Capture the cell that displays the provided text and extract its [X, Y] central coordinate. 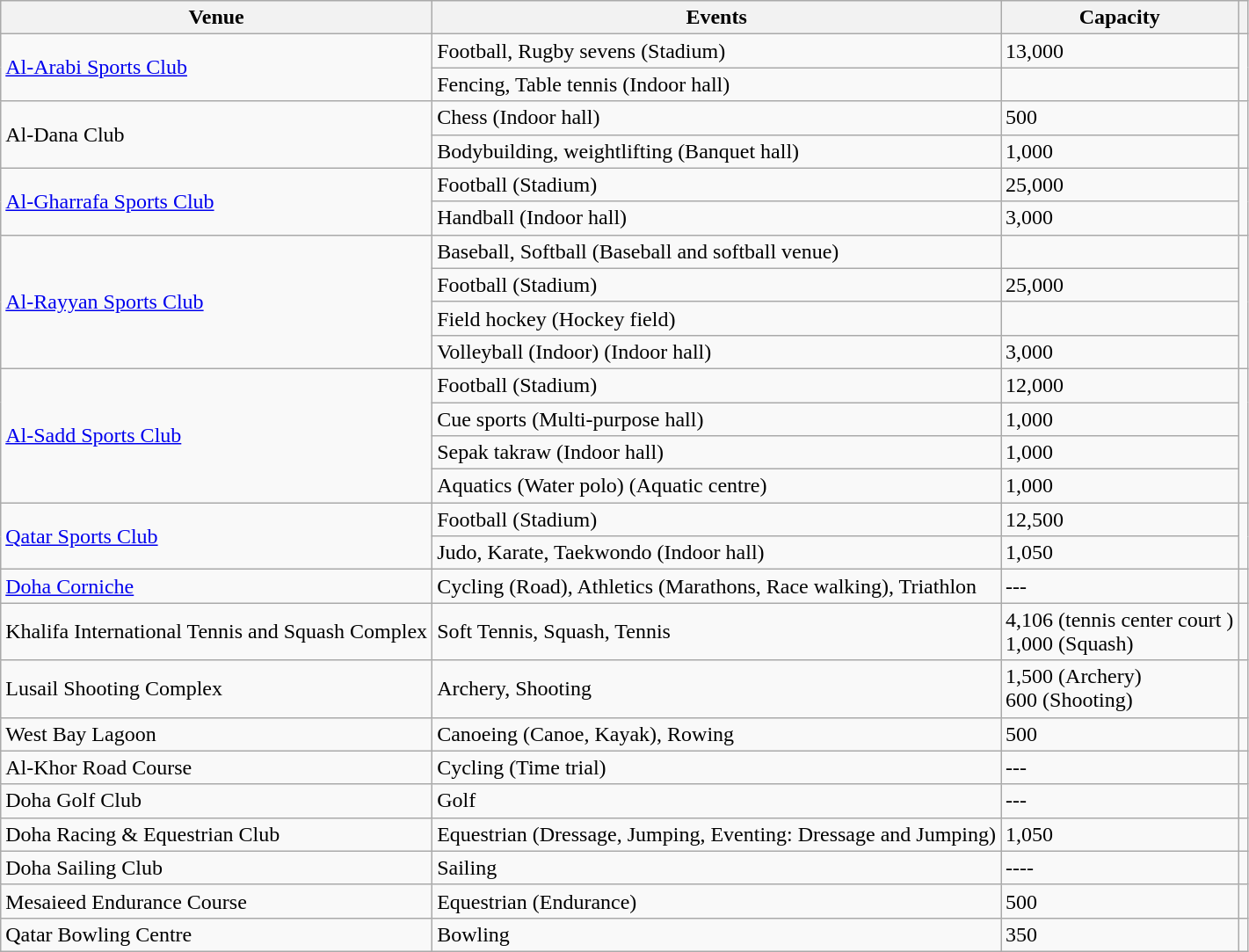
Field hockey (Hockey field) [717, 318]
Al-Sadd Sports Club [216, 435]
350 [1120, 934]
Al-Gharrafa Sports Club [216, 201]
Judo, Karate, Taekwondo (Indoor hall) [717, 553]
Khalifa International Tennis and Squash Complex [216, 631]
Venue [216, 18]
West Bay Lagoon [216, 734]
Equestrian (Endurance) [717, 901]
Cycling (Road), Athletics (Marathons, Race walking), Triathlon [717, 586]
Baseball, Softball (Baseball and softball venue) [717, 251]
Sailing [717, 868]
12,500 [1120, 520]
1,500 (Archery)600 (Shooting) [1120, 689]
Soft Tennis, Squash, Tennis [717, 631]
Events [717, 18]
Al-Rayyan Sports Club [216, 302]
Handball (Indoor hall) [717, 218]
Doha Corniche [216, 586]
---- [1120, 868]
Mesaieed Endurance Course [216, 901]
Qatar Sports Club [216, 536]
Bodybuilding, weightlifting (Banquet hall) [717, 151]
Cue sports (Multi-purpose hall) [717, 419]
Volleyball (Indoor) (Indoor hall) [717, 352]
Al-Dana Club [216, 134]
Golf [717, 801]
12,000 [1120, 385]
Chess (Indoor hall) [717, 118]
Fencing, Table tennis (Indoor hall) [717, 84]
Al-Arabi Sports Club [216, 68]
Lusail Shooting Complex [216, 689]
Capacity [1120, 18]
Doha Racing & Equestrian Club [216, 834]
Cycling (Time trial) [717, 767]
Aquatics (Water polo) (Aquatic centre) [717, 486]
4,106 (tennis center court )1,000 (Squash) [1120, 631]
Qatar Bowling Centre [216, 934]
Doha Golf Club [216, 801]
Canoeing (Canoe, Kayak), Rowing [717, 734]
Bowling [717, 934]
Doha Sailing Club [216, 868]
Al-Khor Road Course [216, 767]
13,000 [1120, 51]
Archery, Shooting [717, 689]
Sepak takraw (Indoor hall) [717, 453]
Equestrian (Dressage, Jumping, Eventing: Dressage and Jumping) [717, 834]
Football, Rugby sevens (Stadium) [717, 51]
